Scan for the cell matching the given text and deliver its [x, y] coordinate at center. 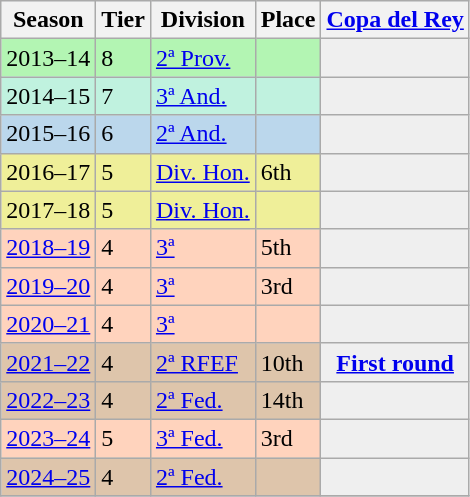
First round [395, 362]
Division [202, 20]
2021–22 [48, 362]
Place [288, 20]
2020–21 [48, 324]
6th [288, 172]
8 [124, 58]
2018–19 [48, 248]
2ª RFEF [202, 362]
2022–23 [48, 400]
2015–16 [48, 134]
2014–15 [48, 96]
3ª Fed. [202, 438]
2016–17 [48, 172]
2013–14 [48, 58]
10th [288, 362]
5th [288, 248]
3ª And. [202, 96]
Tier [124, 20]
7 [124, 96]
14th [288, 400]
2ª And. [202, 134]
2019–20 [48, 286]
2017–18 [48, 210]
2ª Prov. [202, 58]
2023–24 [48, 438]
2024–25 [48, 477]
Copa del Rey [395, 20]
Season [48, 20]
6 [124, 134]
